From the cell containing the given text, extract its center point as (X, Y) coordinate. 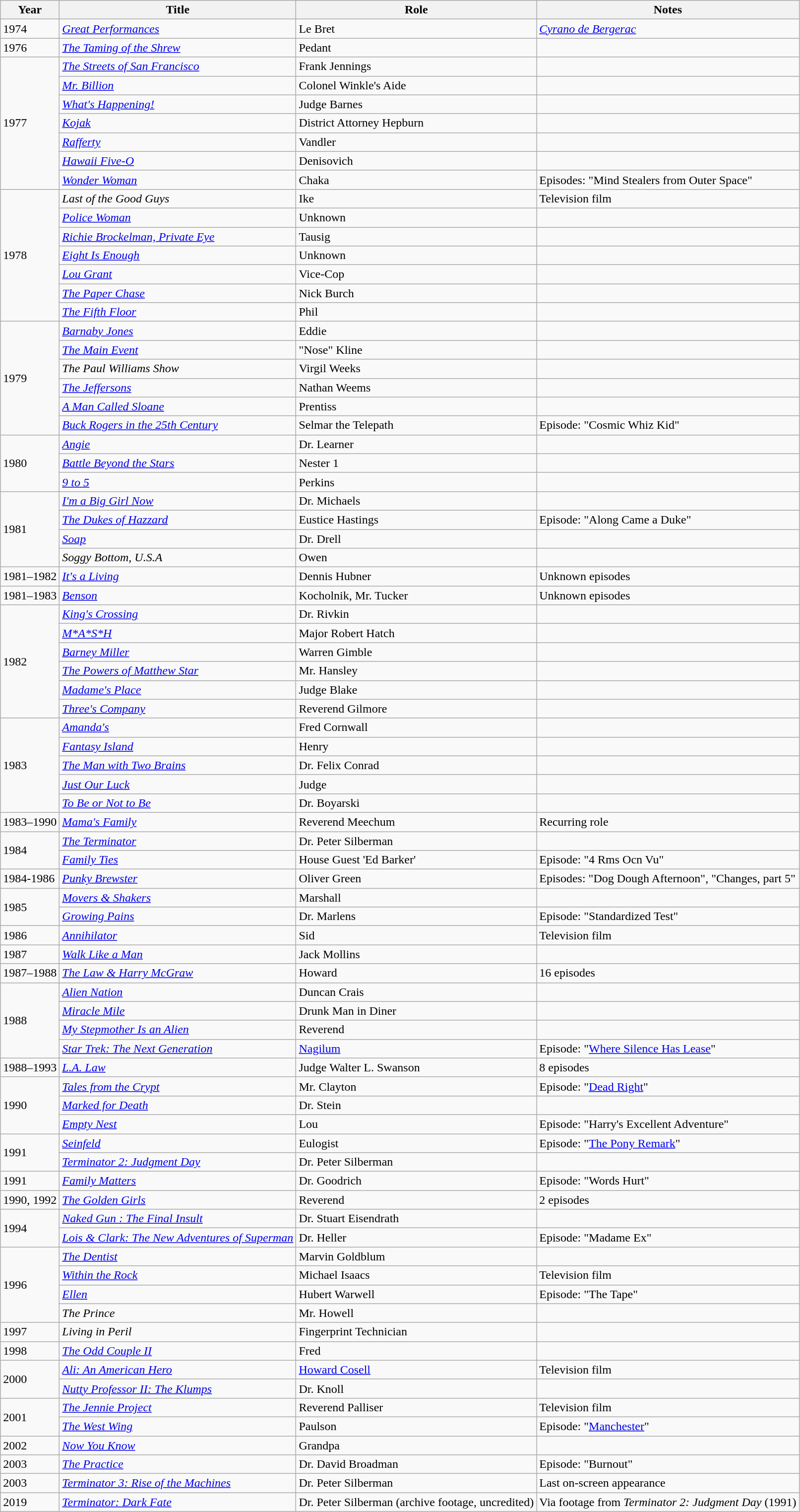
The Practice (178, 1464)
Owen (417, 558)
Marked for Death (178, 1105)
The Paper Chase (178, 293)
It's a Living (178, 577)
1981–1983 (30, 595)
Mr. Billion (178, 85)
The Paul Williams Show (178, 369)
Phil (417, 312)
Mr. Hansley (417, 671)
1979 (30, 378)
Living in Peril (178, 1332)
Annihilator (178, 935)
Barnaby Jones (178, 331)
Judge (417, 784)
Episodes: "Mind Stealers from Outer Space" (668, 180)
The West Wing (178, 1426)
Ellen (178, 1294)
1998 (30, 1351)
Dr. Drell (417, 538)
Recurring role (668, 822)
Ike (417, 198)
Dr. Stein (417, 1105)
1985 (30, 907)
Movers & Shakers (178, 898)
16 episodes (668, 973)
Eight Is Enough (178, 256)
Dr. Goodrich (417, 1181)
1982 (30, 661)
King's Crossing (178, 614)
Reverend Palliser (417, 1407)
Nester 1 (417, 463)
Frank Jennings (417, 66)
Prentiss (417, 406)
Mr. Howell (417, 1313)
Episode: "Dead Right" (668, 1086)
1996 (30, 1285)
Episode: "Harry's Excellent Adventure" (668, 1124)
Marshall (417, 898)
Three's Company (178, 709)
Last of the Good Guys (178, 198)
The Jeffersons (178, 388)
2001 (30, 1417)
Ali: An American Hero (178, 1370)
Amanda's (178, 727)
The Dentist (178, 1256)
Pedant (417, 48)
1987 (30, 954)
Hawaii Five-O (178, 161)
Howard (417, 973)
Benson (178, 595)
Le Bret (417, 29)
Star Trek: The Next Generation (178, 1049)
Miracle Mile (178, 1011)
Fingerprint Technician (417, 1332)
The Powers of Matthew Star (178, 671)
Battle Beyond the Stars (178, 463)
"Nose" Kline (417, 350)
8 episodes (668, 1067)
Episodes: "Dog Dough Afternoon", "Changes, part 5" (668, 879)
Episode: "Cosmic Whiz Kid" (668, 425)
Paulson (417, 1426)
Dr. Learner (417, 444)
The Taming of the Shrew (178, 48)
Dr. Peter Silberman (archive footage, uncredited) (417, 1502)
Angie (178, 444)
1990, 1992 (30, 1200)
Colonel Winkle's Aide (417, 85)
Police Woman (178, 217)
Kocholnik, Mr. Tucker (417, 595)
L.A. Law (178, 1067)
What's Happening! (178, 104)
Notes (668, 10)
A Man Called Sloane (178, 406)
Punky Brewster (178, 879)
Title (178, 10)
1988–1993 (30, 1067)
M*A*S*H (178, 633)
Episode: "Manchester" (668, 1426)
Eustice Hastings (417, 520)
The Streets of San Francisco (178, 66)
Virgil Weeks (417, 369)
Last on-screen appearance (668, 1483)
1981–1982 (30, 577)
1981 (30, 529)
Episode: "Madame Ex" (668, 1238)
Walk Like a Man (178, 954)
1986 (30, 935)
The Golden Girls (178, 1200)
Family Matters (178, 1181)
Rafferty (178, 142)
Fred (417, 1351)
Cyrano de Bergerac (668, 29)
Terminator 3: Rise of the Machines (178, 1483)
Dr. Marlens (417, 917)
Reverend Gilmore (417, 709)
Drunk Man in Diner (417, 1011)
Dr. Knoll (417, 1388)
Episode: "Where Silence Has Lease" (668, 1049)
Lois & Clark: The New Adventures of Superman (178, 1238)
1997 (30, 1332)
The Law & Harry McGraw (178, 973)
2 episodes (668, 1200)
Major Robert Hatch (417, 633)
Grandpa (417, 1446)
1994 (30, 1228)
Dr. Boyarski (417, 803)
Episode: "Burnout" (668, 1464)
Seinfeld (178, 1143)
To Be or Not to Be (178, 803)
Denisovich (417, 161)
Just Our Luck (178, 784)
Hubert Warwell (417, 1294)
2002 (30, 1446)
The Dukes of Hazzard (178, 520)
Howard Cosell (417, 1370)
Madame's Place (178, 690)
Barney Miller (178, 652)
The Main Event (178, 350)
9 to 5 (178, 482)
The Prince (178, 1313)
Year (30, 10)
Naked Gun : The Final Insult (178, 1219)
Via footage from Terminator 2: Judgment Day (1991) (668, 1502)
Terminator 2: Judgment Day (178, 1162)
Richie Brockelman, Private Eye (178, 237)
1976 (30, 48)
Dr. David Broadman (417, 1464)
Dr. Heller (417, 1238)
Michael Isaacs (417, 1275)
Dennis Hubner (417, 577)
Episode: "Words Hurt" (668, 1181)
District Attorney Hepburn (417, 123)
Warren Gimble (417, 652)
Alien Nation (178, 992)
Nathan Weems (417, 388)
2000 (30, 1379)
Within the Rock (178, 1275)
House Guest 'Ed Barker' (417, 860)
Nick Burch (417, 293)
2019 (30, 1502)
Eulogist (417, 1143)
Soggy Bottom, U.S.A (178, 558)
1984-1986 (30, 879)
Judge Blake (417, 690)
Vandler (417, 142)
Tales from the Crypt (178, 1086)
Episode: "4 Rms Ocn Vu" (668, 860)
Henry (417, 746)
1983–1990 (30, 822)
Lou Grant (178, 274)
1974 (30, 29)
My Stepmother Is an Alien (178, 1030)
Judge Barnes (417, 104)
1980 (30, 463)
Dr. Stuart Eisendrath (417, 1219)
Empty Nest (178, 1124)
1978 (30, 255)
Dr. Rivkin (417, 614)
Wonder Woman (178, 180)
Perkins (417, 482)
Mama's Family (178, 822)
1984 (30, 851)
1977 (30, 123)
1987–1988 (30, 973)
Great Performances (178, 29)
I'm a Big Girl Now (178, 501)
Nutty Professor II: The Klumps (178, 1388)
1983 (30, 765)
Eddie (417, 331)
Fred Cornwall (417, 727)
Jack Mollins (417, 954)
The Terminator (178, 841)
Selmar the Telepath (417, 425)
Dr. Felix Conrad (417, 765)
Marvin Goldblum (417, 1256)
Fantasy Island (178, 746)
Soap (178, 538)
1988 (30, 1020)
Episode: "The Pony Remark" (668, 1143)
Episode: "The Tape" (668, 1294)
The Man with Two Brains (178, 765)
Vice-Cop (417, 274)
Nagilum (417, 1049)
The Odd Couple II (178, 1351)
Role (417, 10)
Duncan Crais (417, 992)
The Jennie Project (178, 1407)
Tausig (417, 237)
Buck Rogers in the 25th Century (178, 425)
Kojak (178, 123)
Chaka (417, 180)
Reverend Meechum (417, 822)
Lou (417, 1124)
1990 (30, 1105)
Episode: "Standardized Test" (668, 917)
Sid (417, 935)
Growing Pains (178, 917)
Judge Walter L. Swanson (417, 1067)
Episode: "Along Came a Duke" (668, 520)
The Fifth Floor (178, 312)
Dr. Michaels (417, 501)
Terminator: Dark Fate (178, 1502)
Now You Know (178, 1446)
Oliver Green (417, 879)
Mr. Clayton (417, 1086)
Family Ties (178, 860)
